From the cell containing the given text, extract its center point as (X, Y) coordinate. 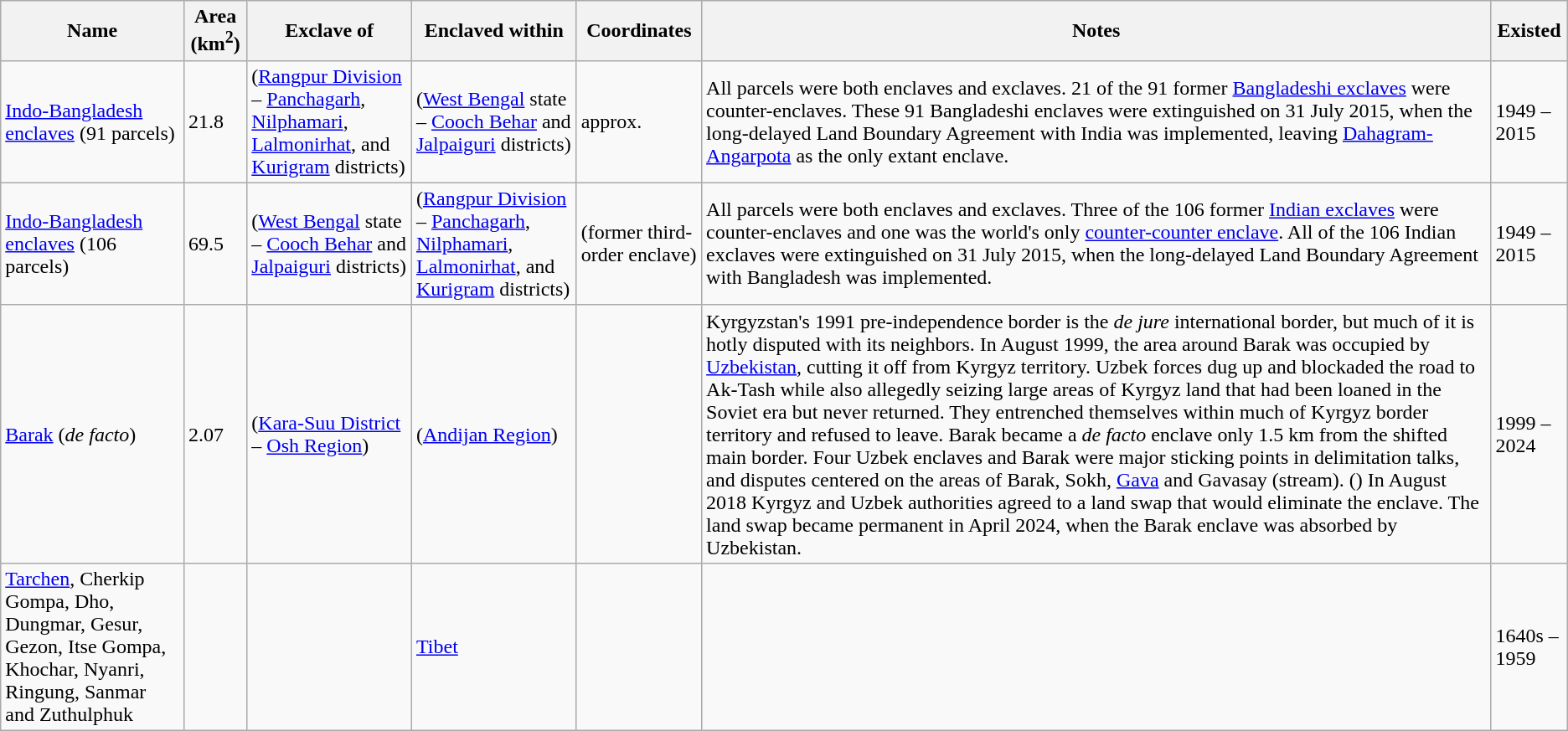
Notes (1096, 31)
(former third-order enclave) (638, 244)
21.8 (214, 121)
Barak (de facto) (92, 434)
Tarchen, Cherkip Gompa, Dho, Dungmar, Gesur, Gezon, Itse Gompa, Khochar, Nyanri, Ringung, Sanmar and Zuthulphuk (92, 646)
approx. (638, 121)
(Andijan Region) (494, 434)
Coordinates (638, 31)
Exclave of (330, 31)
Enclaved within (494, 31)
2.07 (214, 434)
1640s –1959 (1529, 646)
1999 – 2024 (1529, 434)
Tibet (494, 646)
Indo-Bangladesh enclaves (106 parcels) (92, 244)
Area (km2) (214, 31)
(Kara-Suu District – Osh Region) (330, 434)
69.5 (214, 244)
Existed (1529, 31)
Indo-Bangladesh enclaves (91 parcels) (92, 121)
Name (92, 31)
